Detect which cell encompasses the target text, then output its [X, Y] center coordinate. 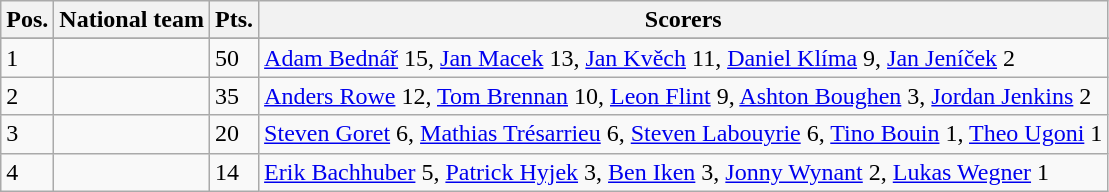
20 [234, 134]
50 [234, 58]
14 [234, 172]
35 [234, 96]
2 [28, 96]
Erik Bachhuber 5, Patrick Hyjek 3, Ben Iken 3, Jonny Wynant 2, Lukas Wegner 1 [684, 172]
Anders Rowe 12, Tom Brennan 10, Leon Flint 9, Ashton Boughen 3, Jordan Jenkins 2 [684, 96]
Scorers [684, 20]
Pts. [234, 20]
1 [28, 58]
4 [28, 172]
Adam Bednář 15, Jan Macek 13, Jan Kvěch 11, Daniel Klíma 9, Jan Jeníček 2 [684, 58]
3 [28, 134]
National team [132, 20]
Steven Goret 6, Mathias Trésarrieu 6, Steven Labouyrie 6, Tino Bouin 1, Theo Ugoni 1 [684, 134]
Pos. [28, 20]
